For the text-containing cell, return its midpoint in [X, Y] coordinate format. 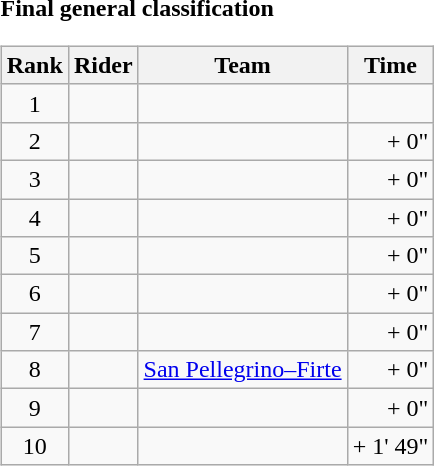
+ 1' 49" [390, 446]
4 [34, 217]
6 [34, 294]
9 [34, 408]
7 [34, 332]
Rider [103, 65]
3 [34, 179]
San Pellegrino–Firte [242, 370]
5 [34, 256]
Rank [34, 65]
10 [34, 446]
Time [390, 65]
Team [242, 65]
2 [34, 141]
8 [34, 370]
1 [34, 103]
